From the cell containing the given text, extract its center point as [X, Y] coordinate. 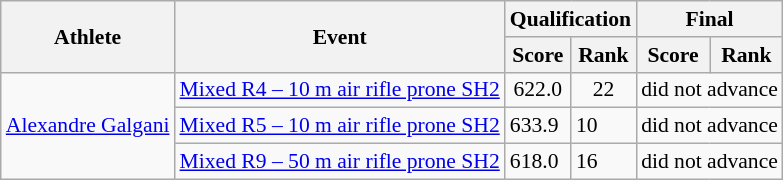
Alexandre Galgani [88, 126]
622.0 [538, 90]
10 [604, 126]
16 [604, 162]
22 [604, 90]
Mixed R4 – 10 m air rifle prone SH2 [340, 90]
618.0 [538, 162]
Athlete [88, 36]
Final [710, 19]
Mixed R9 – 50 m air rifle prone SH2 [340, 162]
Event [340, 36]
633.9 [538, 126]
Qualification [570, 19]
Mixed R5 – 10 m air rifle prone SH2 [340, 126]
